Find where the given text appears and provide that cell's center as [X, Y] coordinate. 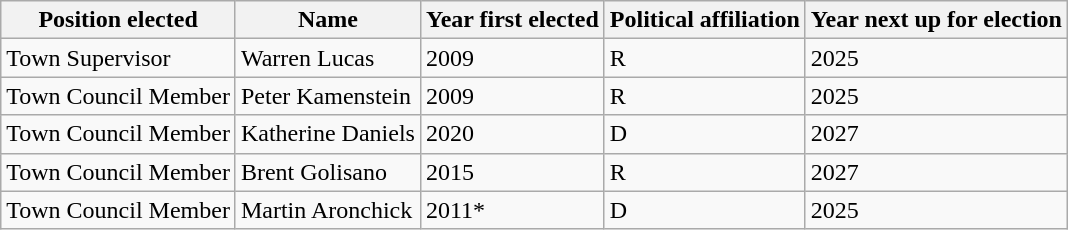
Year next up for election [936, 20]
Martin Aronchick [328, 210]
Peter Kamenstein [328, 96]
Political affiliation [704, 20]
Town Supervisor [118, 58]
Katherine Daniels [328, 134]
2011* [512, 210]
Year first elected [512, 20]
Brent Golisano [328, 172]
2020 [512, 134]
2015 [512, 172]
Name [328, 20]
Warren Lucas [328, 58]
Position elected [118, 20]
